Extract the [x, y] coordinate from the center of the cell holding the provided text.  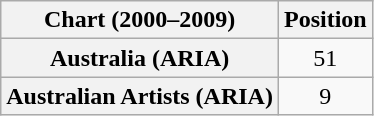
9 [325, 96]
Chart (2000–2009) [140, 20]
Australian Artists (ARIA) [140, 96]
51 [325, 58]
Position [325, 20]
Australia (ARIA) [140, 58]
